For the text-containing cell, return its midpoint in (X, Y) coordinate format. 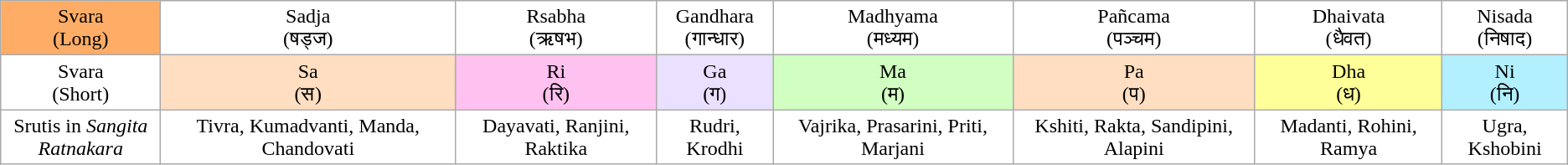
Srutis in Sangita Ratnakara (80, 137)
Tivra, Kumadvanti, Manda, Chandovati (308, 137)
Nisada(निषाद) (1504, 28)
Ri(रि) (556, 82)
Ugra, Kshobini (1504, 137)
Pa(प) (1134, 82)
Kshiti, Rakta, Sandipini, Alapini (1134, 137)
Pañcama(पञ्चम) (1134, 28)
Gandhara(गान्धार) (715, 28)
Ni(नि) (1504, 82)
Rudri, Krodhi (715, 137)
Sadja(षड्ज) (308, 28)
Madanti, Rohini, Ramya (1349, 137)
Dhaivata(धैवत) (1349, 28)
Dayavati, Ranjini, Raktika (556, 137)
Rsabha(ऋषभ) (556, 28)
Svara(Long) (80, 28)
Ma(म) (893, 82)
Svara(Short) (80, 82)
Sa(स) (308, 82)
Madhyama(मध्यम) (893, 28)
Vajrika, Prasarini, Priti, Marjani (893, 137)
Dha(ध) (1349, 82)
Ga(ग) (715, 82)
